Return (x, y) of the center of cell containing provided text 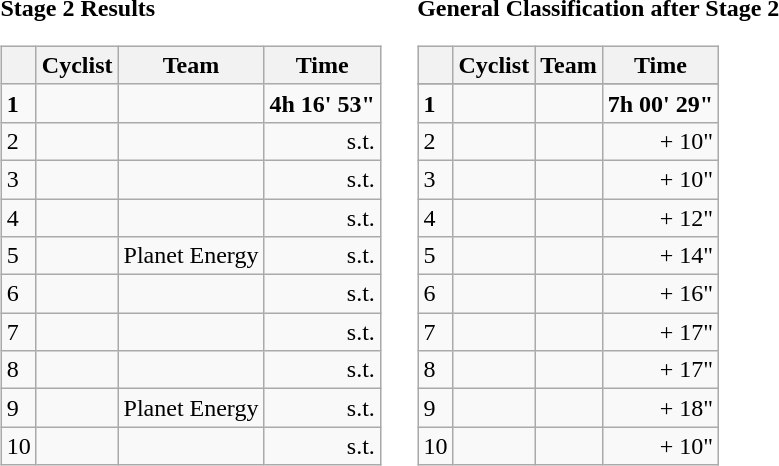
+ 18" (660, 408)
7h 00' 29" (660, 103)
+ 12" (660, 217)
+ 14" (660, 256)
+ 16" (660, 294)
4h 16' 53" (322, 103)
